From the cell containing the given text, extract its center point as [x, y] coordinate. 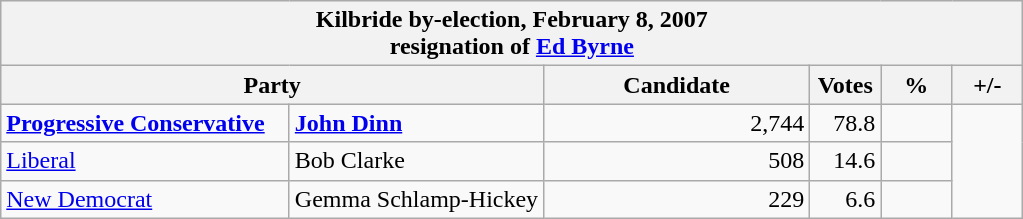
Progressive Conservative [146, 123]
Gemma Schlamp-Hickey [416, 199]
Liberal [146, 161]
508 [677, 161]
+/- [988, 85]
2,744 [677, 123]
Party [272, 85]
Candidate [677, 85]
% [916, 85]
6.6 [846, 199]
New Democrat [146, 199]
Bob Clarke [416, 161]
229 [677, 199]
John Dinn [416, 123]
14.6 [846, 161]
Kilbride by-election, February 8, 2007resignation of Ed Byrne [512, 34]
78.8 [846, 123]
Votes [846, 85]
